Output the [X, Y] coordinate of the center of the cell containing the given text.  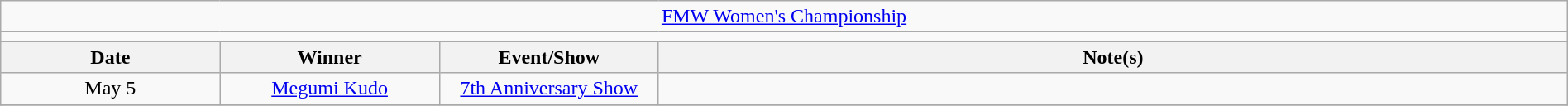
Winner [329, 57]
7th Anniversary Show [549, 89]
Event/Show [549, 57]
Date [111, 57]
FMW Women's Championship [784, 17]
May 5 [111, 89]
Note(s) [1113, 57]
Megumi Kudo [329, 89]
